Identify which cell holds the provided text, then report its (X, Y) central coordinate. 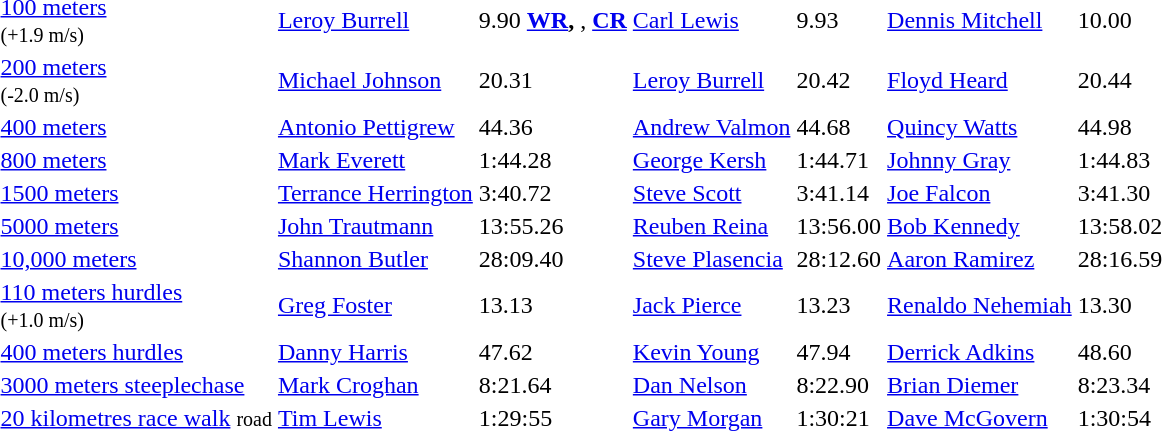
Leroy Burrell (712, 80)
Reuben Reina (712, 226)
1:44.28 (552, 160)
Shannon Butler (375, 259)
Johnny Gray (980, 160)
13.13 (552, 306)
Danny Harris (375, 352)
Brian Diemer (980, 385)
3:40.72 (552, 193)
Renaldo Nehemiah (980, 306)
Antonio Pettigrew (375, 127)
Terrance Herrington (375, 193)
28:09.40 (552, 259)
3:41.14 (839, 193)
20.31 (552, 80)
47.94 (839, 352)
Derrick Adkins (980, 352)
44.36 (552, 127)
Steve Scott (712, 193)
13:56.00 (839, 226)
44.68 (839, 127)
John Trautmann (375, 226)
Michael Johnson (375, 80)
Bob Kennedy (980, 226)
Jack Pierce (712, 306)
Greg Foster (375, 306)
Quincy Watts (980, 127)
28:12.60 (839, 259)
Mark Everett (375, 160)
20.42 (839, 80)
13.23 (839, 306)
1:44.71 (839, 160)
Steve Plasencia (712, 259)
13:55.26 (552, 226)
Mark Croghan (375, 385)
Floyd Heard (980, 80)
Andrew Valmon (712, 127)
Aaron Ramirez (980, 259)
Joe Falcon (980, 193)
George Kersh (712, 160)
8:22.90 (839, 385)
Kevin Young (712, 352)
Dan Nelson (712, 385)
47.62 (552, 352)
8:21.64 (552, 385)
